From the cell containing the given text, extract its center point as (x, y) coordinate. 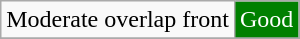
Good (266, 20)
Moderate overlap front (118, 20)
